Search for the cell housing the specified text and yield its (X, Y) center coordinate. 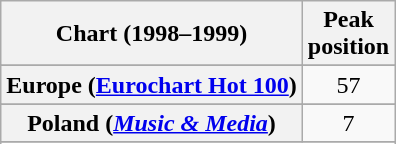
7 (348, 123)
Poland (Music & Media) (152, 123)
Peakposition (348, 34)
Europe (Eurochart Hot 100) (152, 85)
57 (348, 85)
Chart (1998–1999) (152, 34)
